Search for the cell housing the specified text and yield its (x, y) center coordinate. 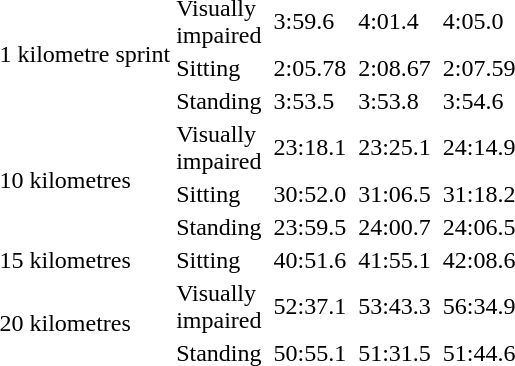
53:43.3 (395, 306)
23:18.1 (310, 148)
24:00.7 (395, 227)
31:06.5 (395, 194)
2:05.78 (310, 68)
3:53.5 (310, 101)
52:37.1 (310, 306)
23:25.1 (395, 148)
3:53.8 (395, 101)
2:08.67 (395, 68)
40:51.6 (310, 260)
23:59.5 (310, 227)
41:55.1 (395, 260)
30:52.0 (310, 194)
